Return [X, Y] of the center of cell containing provided text 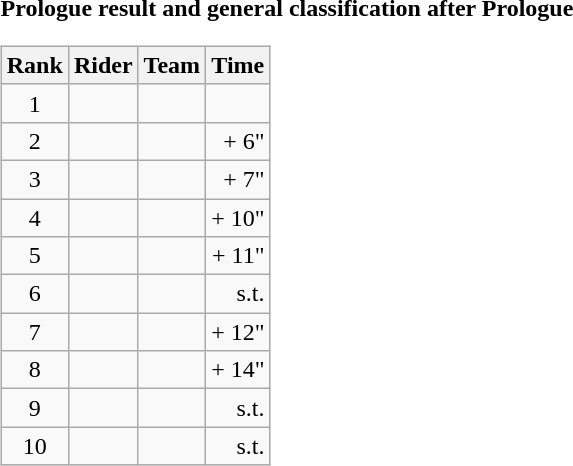
Rider [103, 65]
+ 11" [238, 256]
Team [172, 65]
1 [34, 103]
8 [34, 370]
+ 7" [238, 179]
2 [34, 141]
6 [34, 294]
+ 12" [238, 332]
3 [34, 179]
4 [34, 217]
10 [34, 446]
Rank [34, 65]
+ 6" [238, 141]
Time [238, 65]
+ 14" [238, 370]
5 [34, 256]
+ 10" [238, 217]
9 [34, 408]
7 [34, 332]
